Scan for the cell matching the given text and deliver its (X, Y) coordinate at center. 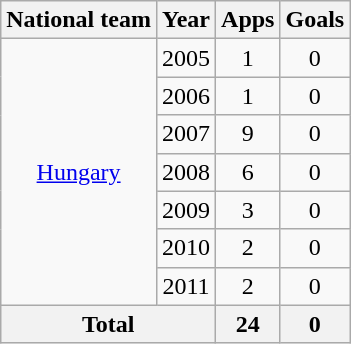
24 (248, 324)
2005 (186, 58)
9 (248, 134)
2006 (186, 96)
3 (248, 210)
2009 (186, 210)
National team (79, 20)
2007 (186, 134)
2010 (186, 248)
Goals (315, 20)
Apps (248, 20)
Year (186, 20)
Hungary (79, 172)
Total (108, 324)
2011 (186, 286)
6 (248, 172)
2008 (186, 172)
